Determine the [X, Y] coordinate at the center of the cell enclosing the given text.  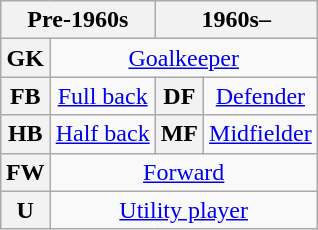
1960s– [236, 20]
Forward [184, 172]
FW [25, 172]
Full back [102, 96]
FB [25, 96]
Midfielder [261, 134]
DF [179, 96]
Utility player [184, 210]
Half back [102, 134]
Defender [261, 96]
MF [179, 134]
GK [25, 58]
Goalkeeper [184, 58]
U [25, 210]
HB [25, 134]
Pre-1960s [78, 20]
